Capture the cell that displays the provided text and extract its [X, Y] central coordinate. 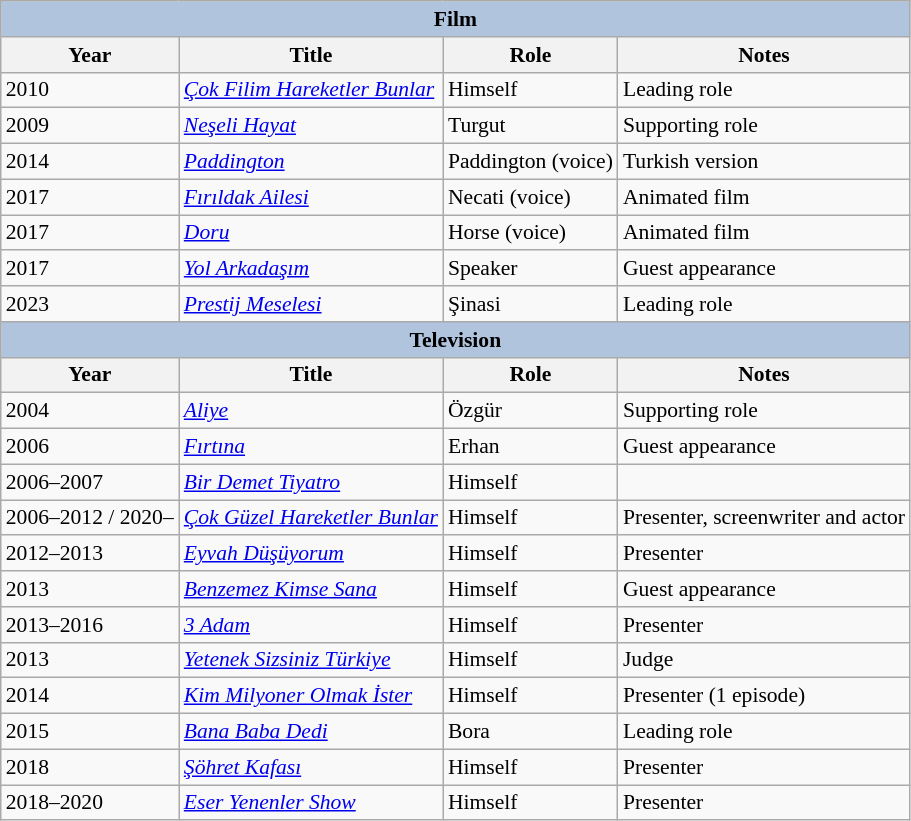
Paddington (voice) [530, 162]
Judge [764, 660]
Yol Arkadaşım [311, 269]
Kim Milyoner Olmak İster [311, 696]
Eyvah Düşüyorum [311, 554]
2018 [90, 767]
Benzemez Kimse Sana [311, 589]
2009 [90, 126]
Necati (voice) [530, 197]
Aliye [311, 411]
Horse (voice) [530, 233]
Yetenek Sizsiniz Türkiye [311, 660]
Bana Baba Dedi [311, 732]
Bora [530, 732]
Presenter, screenwriter and actor [764, 518]
2006–2007 [90, 482]
Bir Demet Tiyatro [311, 482]
2018–2020 [90, 803]
Paddington [311, 162]
2006–2012 / 2020– [90, 518]
Turkish version [764, 162]
Doru [311, 233]
Çok Filim Hareketler Bunlar [311, 90]
Film [456, 19]
3 Adam [311, 625]
Erhan [530, 447]
Şinasi [530, 304]
Presenter (1 episode) [764, 696]
Fırıldak Ailesi [311, 197]
Şöhret Kafası [311, 767]
Neşeli Hayat [311, 126]
Çok Güzel Hareketler Bunlar [311, 518]
Fırtına [311, 447]
2013–2016 [90, 625]
Eser Yenenler Show [311, 803]
Prestij Meselesi [311, 304]
Speaker [530, 269]
2023 [90, 304]
Turgut [530, 126]
Television [456, 340]
2004 [90, 411]
2010 [90, 90]
2006 [90, 447]
Özgür [530, 411]
2012–2013 [90, 554]
2015 [90, 732]
